Detect which cell encompasses the target text, then output its (x, y) center coordinate. 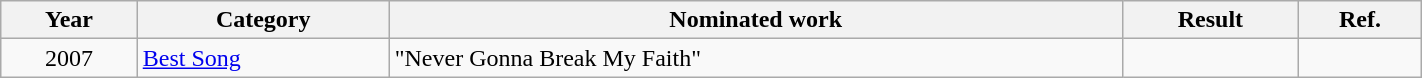
Year (69, 20)
Result (1210, 20)
Best Song (263, 58)
Nominated work (756, 20)
"Never Gonna Break My Faith" (756, 58)
Ref. (1360, 20)
Category (263, 20)
2007 (69, 58)
